Return [X, Y] of the center of cell containing provided text 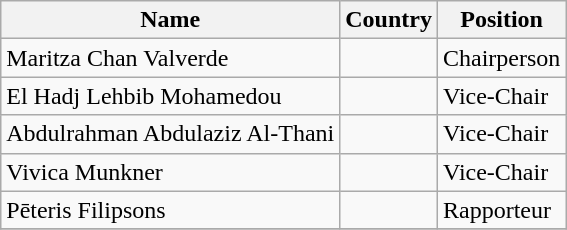
Maritza Chan Valverde [170, 58]
Pēteris Filipsons [170, 210]
Country [389, 20]
Name [170, 20]
Position [501, 20]
El Hadj Lehbib Mohamedou [170, 96]
Rapporteur [501, 210]
Abdulrahman Abdulaziz Al-Thani [170, 134]
Vivica Munkner [170, 172]
Chairperson [501, 58]
